Return [X, Y] of the center of cell containing provided text 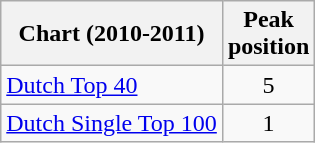
Dutch Single Top 100 [112, 123]
Dutch Top 40 [112, 85]
Peakposition [268, 34]
Chart (2010-2011) [112, 34]
1 [268, 123]
5 [268, 85]
